Identify which cell holds the provided text, then report its [X, Y] central coordinate. 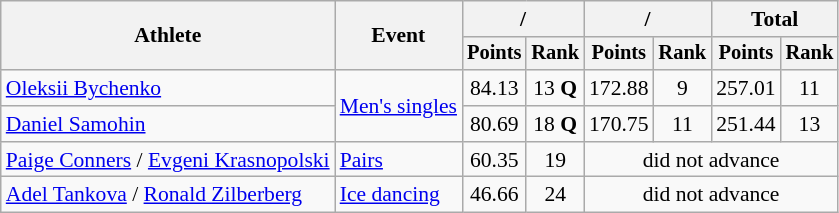
60.35 [494, 160]
9 [683, 88]
13 Q [555, 88]
Event [398, 36]
84.13 [494, 88]
24 [555, 195]
Men's singles [398, 106]
46.66 [494, 195]
170.75 [618, 124]
Daniel Samohin [168, 124]
Ice dancing [398, 195]
Oleksii Bychenko [168, 88]
Athlete [168, 36]
19 [555, 160]
80.69 [494, 124]
172.88 [618, 88]
Pairs [398, 160]
13 [810, 124]
Adel Tankova / Ronald Zilberberg [168, 195]
Total [774, 19]
251.44 [746, 124]
18 Q [555, 124]
257.01 [746, 88]
Paige Conners / Evgeni Krasnopolski [168, 160]
